From the cell containing the given text, extract its center point as [X, Y] coordinate. 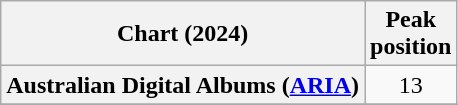
Chart (2024) [183, 34]
Australian Digital Albums (ARIA) [183, 85]
13 [411, 85]
Peakposition [411, 34]
